Return (x, y) of the center of cell containing provided text 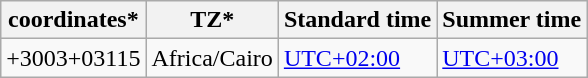
TZ* (212, 20)
UTC+02:00 (357, 58)
Standard time (357, 20)
UTC+03:00 (512, 58)
coordinates* (74, 20)
+3003+03115 (74, 58)
Summer time (512, 20)
Africa/Cairo (212, 58)
